Identify which cell holds the provided text, then report its [x, y] central coordinate. 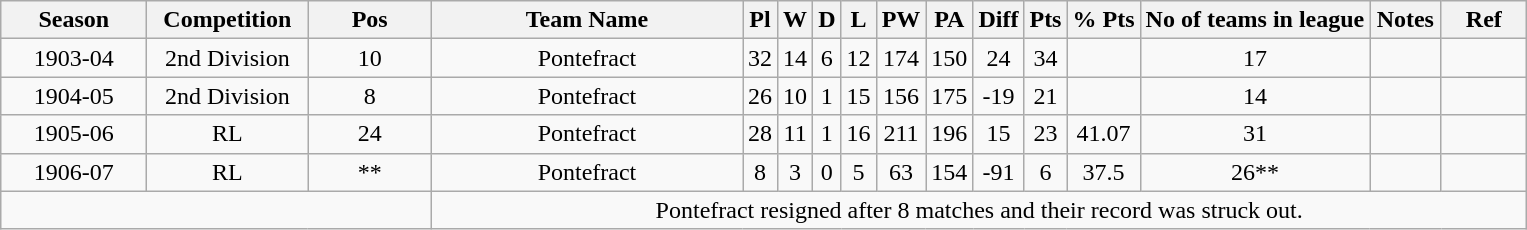
211 [901, 134]
12 [858, 58]
154 [950, 172]
17 [1255, 58]
1905-06 [74, 134]
-19 [998, 96]
Ref [1484, 20]
3 [796, 172]
5 [858, 172]
31 [1255, 134]
26** [1255, 172]
** [370, 172]
W [796, 20]
No of teams in league [1255, 20]
23 [1046, 134]
L [858, 20]
21 [1046, 96]
1904-05 [74, 96]
11 [796, 134]
Pos [370, 20]
37.5 [1104, 172]
D [827, 20]
63 [901, 172]
41.07 [1104, 134]
Pts [1046, 20]
-91 [998, 172]
34 [1046, 58]
32 [760, 58]
Competition [228, 20]
1903-04 [74, 58]
196 [950, 134]
Pontefract resigned after 8 matches and their record was struck out. [978, 210]
174 [901, 58]
Season [74, 20]
156 [901, 96]
175 [950, 96]
16 [858, 134]
0 [827, 172]
Diff [998, 20]
1906-07 [74, 172]
Pl [760, 20]
PA [950, 20]
% Pts [1104, 20]
Team Name [586, 20]
PW [901, 20]
28 [760, 134]
150 [950, 58]
Notes [1406, 20]
26 [760, 96]
